From the cell containing the given text, extract its center point as [x, y] coordinate. 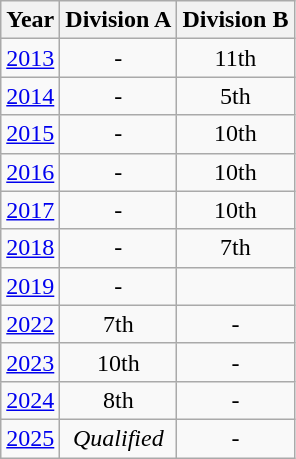
2013 [30, 58]
2019 [30, 286]
2023 [30, 362]
2016 [30, 172]
Year [30, 20]
Division B [236, 20]
Qualified [118, 438]
2018 [30, 248]
8th [118, 400]
2017 [30, 210]
2022 [30, 324]
5th [236, 96]
2025 [30, 438]
11th [236, 58]
2024 [30, 400]
2015 [30, 134]
2014 [30, 96]
Division A [118, 20]
